Scan for the cell matching the given text and deliver its (x, y) coordinate at center. 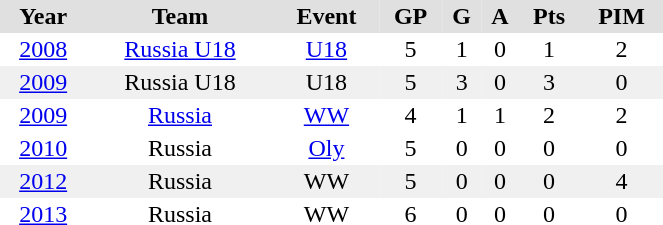
Event (326, 16)
A (500, 16)
2008 (43, 50)
G (462, 16)
Year (43, 16)
GP (410, 16)
Team (180, 16)
Oly (326, 148)
PIM (621, 16)
2012 (43, 182)
2010 (43, 148)
Pts (550, 16)
